Provide the [X, Y] coordinate of the cell's center where the given text is located.  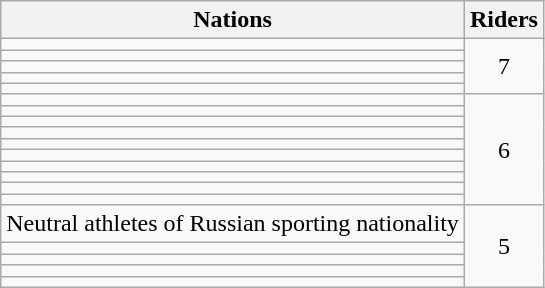
5 [504, 246]
6 [504, 150]
Neutral athletes of Russian sporting nationality [233, 224]
Riders [504, 20]
7 [504, 66]
Nations [233, 20]
